Identify which cell holds the provided text, then report its (x, y) central coordinate. 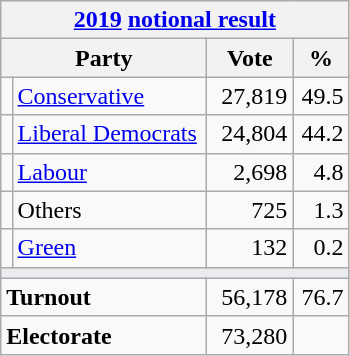
Vote (250, 58)
725 (250, 210)
73,280 (250, 335)
Others (110, 210)
56,178 (250, 297)
Green (110, 248)
1.3 (321, 210)
Labour (110, 172)
27,819 (250, 96)
49.5 (321, 96)
Liberal Democrats (110, 134)
44.2 (321, 134)
76.7 (321, 297)
4.8 (321, 172)
2019 notional result (175, 20)
0.2 (321, 248)
Turnout (104, 297)
132 (250, 248)
Party (104, 58)
Conservative (110, 96)
% (321, 58)
Electorate (104, 335)
2,698 (250, 172)
24,804 (250, 134)
